Output the [x, y] coordinate of the center of the cell containing the given text.  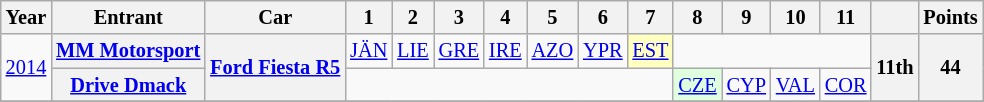
Ford Fiesta R5 [275, 68]
MM Motorsport [128, 51]
9 [746, 17]
Points [950, 17]
8 [697, 17]
7 [650, 17]
CZE [697, 85]
10 [796, 17]
1 [368, 17]
IRE [506, 51]
CYP [746, 85]
4 [506, 17]
11 [846, 17]
6 [602, 17]
Year [26, 17]
11th [894, 68]
LIE [412, 51]
3 [459, 17]
YPR [602, 51]
Entrant [128, 17]
44 [950, 68]
GRE [459, 51]
2014 [26, 68]
JÄN [368, 51]
5 [553, 17]
2 [412, 17]
Car [275, 17]
COR [846, 85]
Drive Dmack [128, 85]
EST [650, 51]
AZO [553, 51]
VAL [796, 85]
